Determine the [X, Y] coordinate at the center of the cell enclosing the given text.  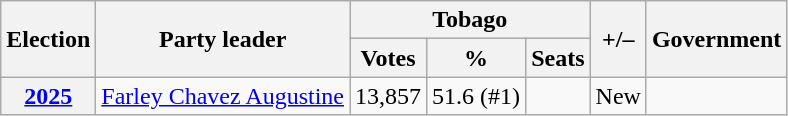
Tobago [470, 20]
Farley Chavez Augustine [223, 96]
2025 [48, 96]
New [618, 96]
Government [716, 39]
Seats [558, 58]
% [476, 58]
13,857 [388, 96]
Party leader [223, 39]
Election [48, 39]
Votes [388, 58]
+/– [618, 39]
51.6 (#1) [476, 96]
